Search for the cell housing the specified text and yield its [x, y] center coordinate. 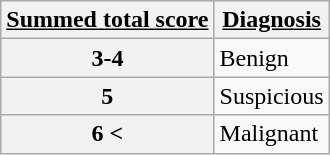
Diagnosis [272, 20]
Summed total score [108, 20]
Benign [272, 58]
Malignant [272, 134]
6 < [108, 134]
3-4 [108, 58]
5 [108, 96]
Suspicious [272, 96]
